For the text-containing cell, return its midpoint in (X, Y) coordinate format. 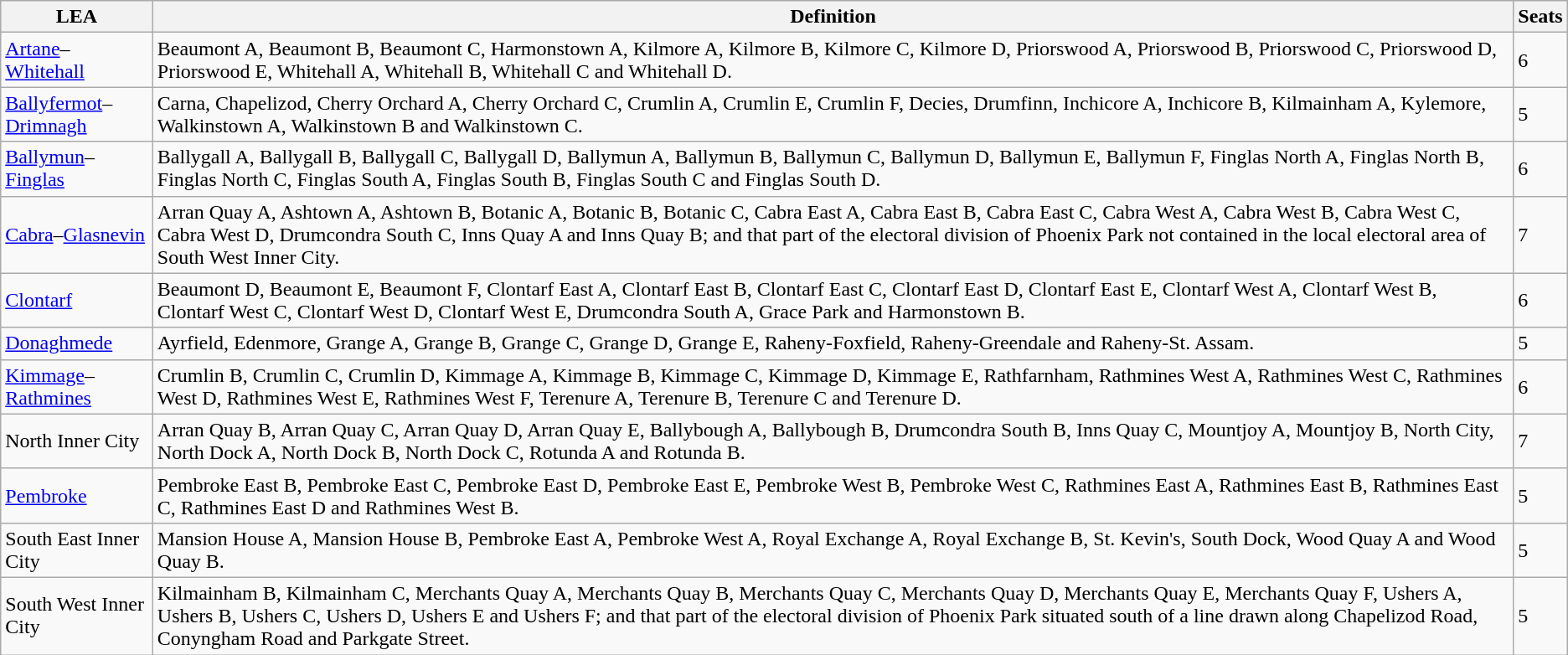
Clontarf (77, 300)
Seats (1540, 17)
LEA (77, 17)
South East Inner City (77, 549)
Ballyfermot–Drimnagh (77, 114)
Donaghmede (77, 343)
Pembroke (77, 496)
Artane–Whitehall (77, 60)
South West Inner City (77, 616)
Ayrfield, Edenmore, Grange A, Grange B, Grange C, Grange D, Grange E, Raheny-Foxfield, Raheny-Greendale and Raheny-St. Assam. (833, 343)
Ballymun–Finglas (77, 169)
Cabra–Glasnevin (77, 235)
Kimmage–Rathmines (77, 387)
Definition (833, 17)
North Inner City (77, 441)
